Return (x, y) of the center of cell containing provided text 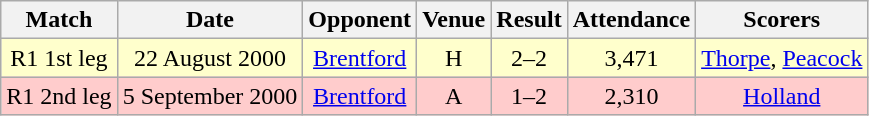
A (454, 96)
Date (210, 20)
R1 1st leg (59, 58)
Scorers (782, 20)
H (454, 58)
Opponent (360, 20)
R1 2nd leg (59, 96)
22 August 2000 (210, 58)
2–2 (529, 58)
Match (59, 20)
5 September 2000 (210, 96)
3,471 (631, 58)
Thorpe, Peacock (782, 58)
Holland (782, 96)
Attendance (631, 20)
Venue (454, 20)
2,310 (631, 96)
1–2 (529, 96)
Result (529, 20)
